Capture the cell that displays the provided text and extract its (X, Y) central coordinate. 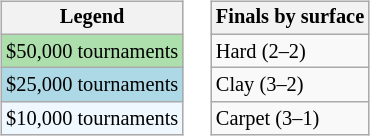
Carpet (3–1) (290, 119)
$50,000 tournaments (92, 51)
$25,000 tournaments (92, 85)
Legend (92, 18)
$10,000 tournaments (92, 119)
Clay (3–2) (290, 85)
Hard (2–2) (290, 51)
Finals by surface (290, 18)
